Extract the [x, y] coordinate from the center of the cell holding the provided text.  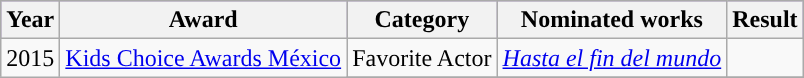
Result [765, 20]
Category [422, 20]
Kids Choice Awards México [204, 58]
Year [30, 20]
Favorite Actor [422, 58]
2015 [30, 58]
Hasta el fin del mundo [612, 58]
Award [204, 20]
Nominated works [612, 20]
